Pinpoint the cell where the given text exists, returning its (x, y) midpoint coordinate. 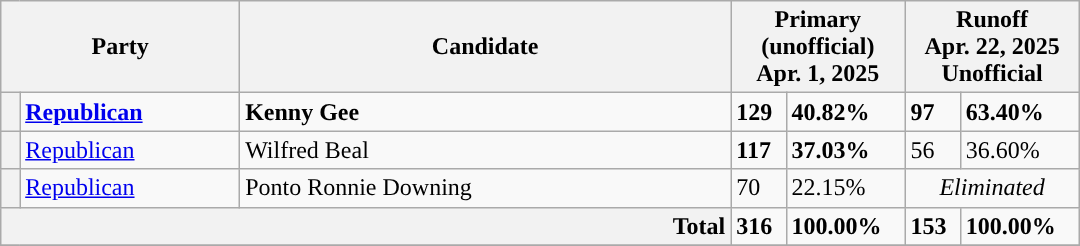
153 (932, 226)
56 (932, 150)
Ponto Ronnie Downing (486, 188)
97 (932, 112)
37.03% (846, 150)
70 (758, 188)
40.82% (846, 112)
Eliminated (992, 188)
117 (758, 150)
Candidate (486, 47)
129 (758, 112)
Primary(unofficial)Apr. 1, 2025 (818, 47)
22.15% (846, 188)
Party (120, 47)
Kenny Gee (486, 112)
RunoffApr. 22, 2025Unofficial (992, 47)
Wilfred Beal (486, 150)
316 (758, 226)
63.40% (1020, 112)
Total (366, 226)
36.60% (1020, 150)
